Provide the [X, Y] coordinate of the cell's center where the given text is located.  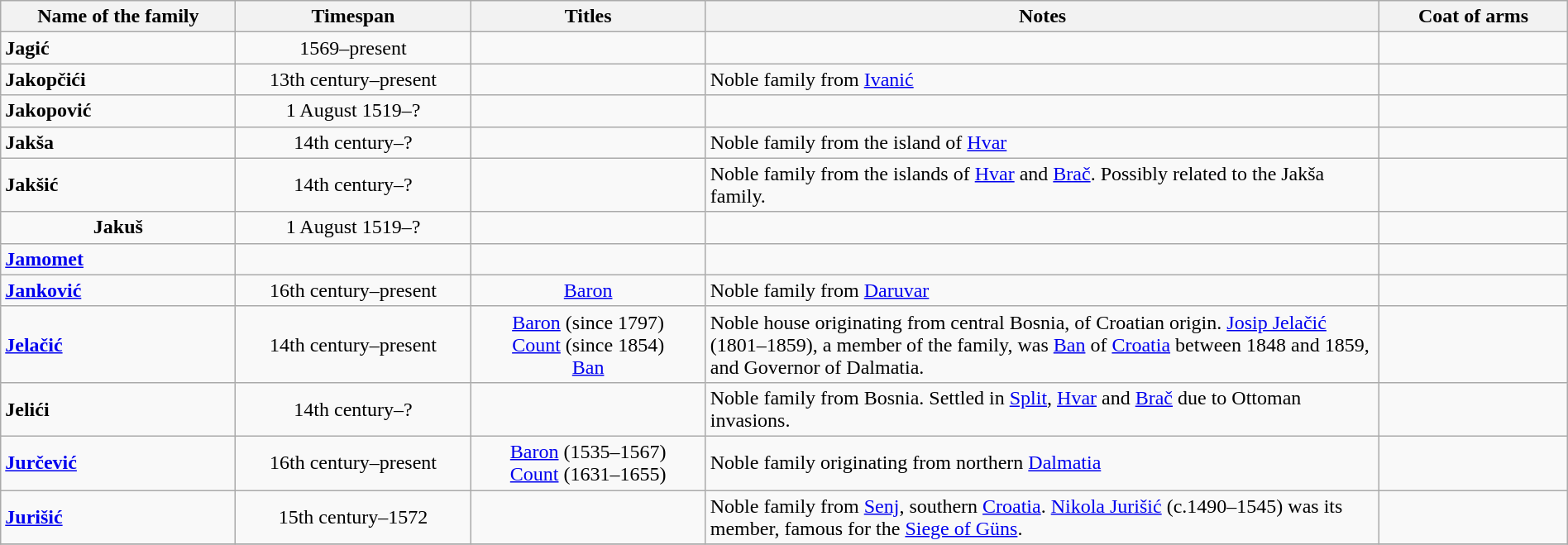
Noble family from Ivanić [1042, 79]
15th century–1572 [353, 516]
Jakša [118, 142]
Jelačić [118, 344]
Noble family originating from northern Dalmatia [1042, 463]
Jamomet [118, 259]
Jakšić [118, 185]
Jurčević [118, 463]
Jelići [118, 409]
Coat of arms [1474, 17]
Jakopović [118, 111]
Noble family from Bosnia. Settled in Split, Hvar and Brač due to Ottoman invasions. [1042, 409]
Baron (1535–1567)Count (1631–1655) [588, 463]
Baron [588, 290]
Janković [118, 290]
14th century–present [353, 344]
Jurišić [118, 516]
13th century–present [353, 79]
Name of the family [118, 17]
Jagić [118, 48]
Noble family from Senj, southern Croatia. Nikola Jurišić (c.1490–1545) was its member, famous for the Siege of Güns. [1042, 516]
Jakuš [118, 227]
Notes [1042, 17]
Titles [588, 17]
Noble family from the island of Hvar [1042, 142]
Timespan [353, 17]
1569–present [353, 48]
Baron (since 1797)Count (since 1854)Ban [588, 344]
Noble family from Daruvar [1042, 290]
Jakopčići [118, 79]
Noble family from the islands of Hvar and Brač. Possibly related to the Jakša family. [1042, 185]
